Output the (x, y) coordinate of the center of the cell containing the given text.  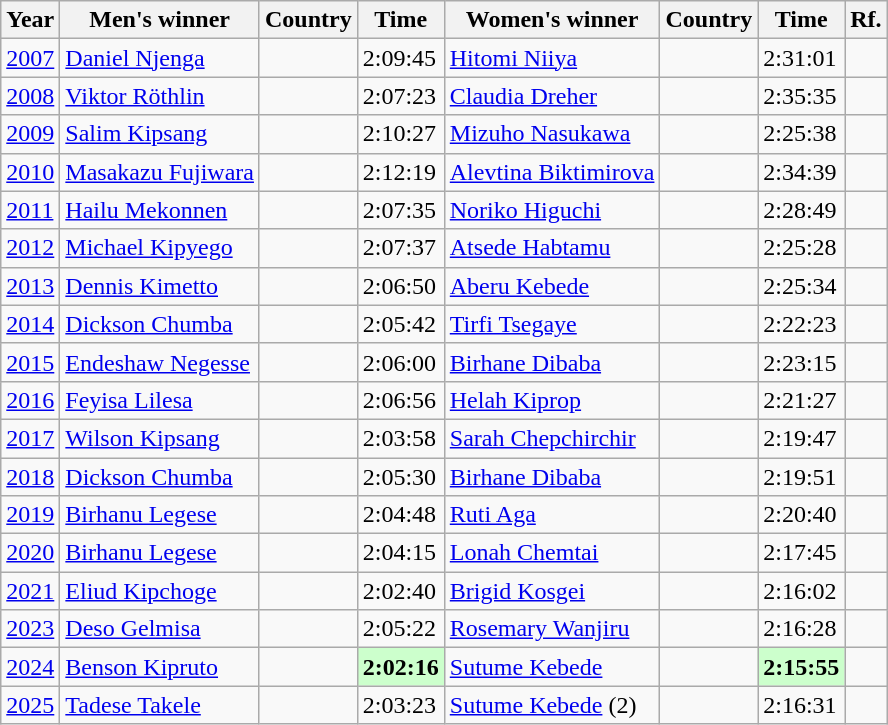
2:15:55 (802, 667)
2:17:45 (802, 553)
Dennis Kimetto (160, 286)
Aberu Kebede (552, 286)
Daniel Njenga (160, 58)
2:02:40 (400, 591)
Sarah Chepchirchir (552, 438)
Helah Kiprop (552, 400)
2:31:01 (802, 58)
2015 (30, 362)
2:05:22 (400, 629)
2:22:23 (802, 324)
2:07:23 (400, 96)
2008 (30, 96)
Claudia Dreher (552, 96)
2:03:58 (400, 438)
2:12:19 (400, 172)
2018 (30, 477)
2:07:37 (400, 248)
Rosemary Wanjiru (552, 629)
Eliud Kipchoge (160, 591)
2:05:30 (400, 477)
2:02:16 (400, 667)
2:25:28 (802, 248)
2010 (30, 172)
2:06:00 (400, 362)
Endeshaw Negesse (160, 362)
Salim Kipsang (160, 134)
2:05:42 (400, 324)
2023 (30, 629)
Men's winner (160, 20)
Tirfi Tsegaye (552, 324)
Noriko Higuchi (552, 210)
2:06:50 (400, 286)
Ruti Aga (552, 515)
2:16:31 (802, 705)
2:25:38 (802, 134)
2:04:48 (400, 515)
2017 (30, 438)
Brigid Kosgei (552, 591)
Hitomi Niiya (552, 58)
2009 (30, 134)
Sutume Kebede (2) (552, 705)
Alevtina Biktimirova (552, 172)
Feyisa Lilesa (160, 400)
Hailu Mekonnen (160, 210)
2019 (30, 515)
2:20:40 (802, 515)
2:23:15 (802, 362)
2016 (30, 400)
2:03:23 (400, 705)
2:16:02 (802, 591)
2020 (30, 553)
Masakazu Fujiwara (160, 172)
2:28:49 (802, 210)
Sutume Kebede (552, 667)
2:16:28 (802, 629)
2014 (30, 324)
Michael Kipyego (160, 248)
2:07:35 (400, 210)
Atsede Habtamu (552, 248)
2:04:15 (400, 553)
2021 (30, 591)
2:19:47 (802, 438)
2:21:27 (802, 400)
Rf. (866, 20)
2:06:56 (400, 400)
2013 (30, 286)
2007 (30, 58)
2024 (30, 667)
Year (30, 20)
2:19:51 (802, 477)
Tadese Takele (160, 705)
Benson Kipruto (160, 667)
2:10:27 (400, 134)
2:09:45 (400, 58)
Wilson Kipsang (160, 438)
2:35:35 (802, 96)
Lonah Chemtai (552, 553)
2011 (30, 210)
2025 (30, 705)
Deso Gelmisa (160, 629)
2:34:39 (802, 172)
2:25:34 (802, 286)
Mizuho Nasukawa (552, 134)
2012 (30, 248)
Women's winner (552, 20)
Viktor Röthlin (160, 96)
